Detect which cell encompasses the target text, then output its (x, y) center coordinate. 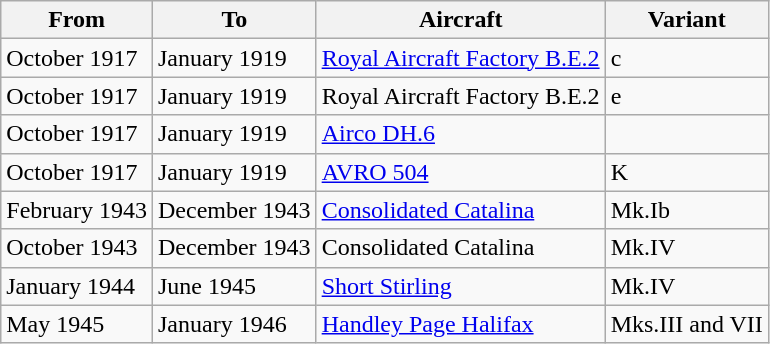
January 1946 (234, 324)
Handley Page Halifax (460, 324)
June 1945 (234, 286)
Short Stirling (460, 286)
May 1945 (77, 324)
Variant (686, 20)
October 1943 (77, 248)
January 1944 (77, 286)
Airco DH.6 (460, 134)
Mks.III and VII (686, 324)
K (686, 172)
From (77, 20)
To (234, 20)
AVRO 504 (460, 172)
e (686, 96)
Aircraft (460, 20)
February 1943 (77, 210)
Mk.Ib (686, 210)
c (686, 58)
